Search for the cell housing the specified text and yield its [X, Y] center coordinate. 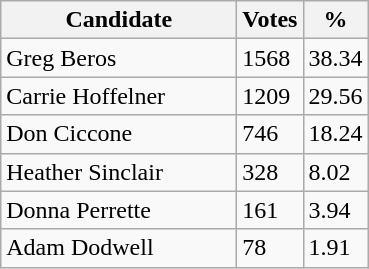
Candidate [119, 20]
1.91 [336, 248]
Carrie Hoffelner [119, 96]
161 [270, 210]
Donna Perrette [119, 210]
% [336, 20]
38.34 [336, 58]
746 [270, 134]
328 [270, 172]
18.24 [336, 134]
29.56 [336, 96]
Votes [270, 20]
1568 [270, 58]
3.94 [336, 210]
78 [270, 248]
1209 [270, 96]
Greg Beros [119, 58]
Don Ciccone [119, 134]
8.02 [336, 172]
Adam Dodwell [119, 248]
Heather Sinclair [119, 172]
